Scan for the cell matching the given text and deliver its [x, y] coordinate at center. 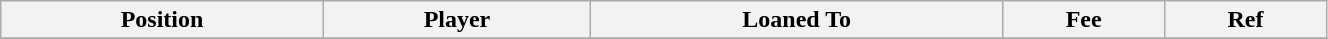
Position [162, 20]
Loaned To [797, 20]
Ref [1246, 20]
Fee [1084, 20]
Player [456, 20]
